Output the (x, y) coordinate of the center of the cell containing the given text.  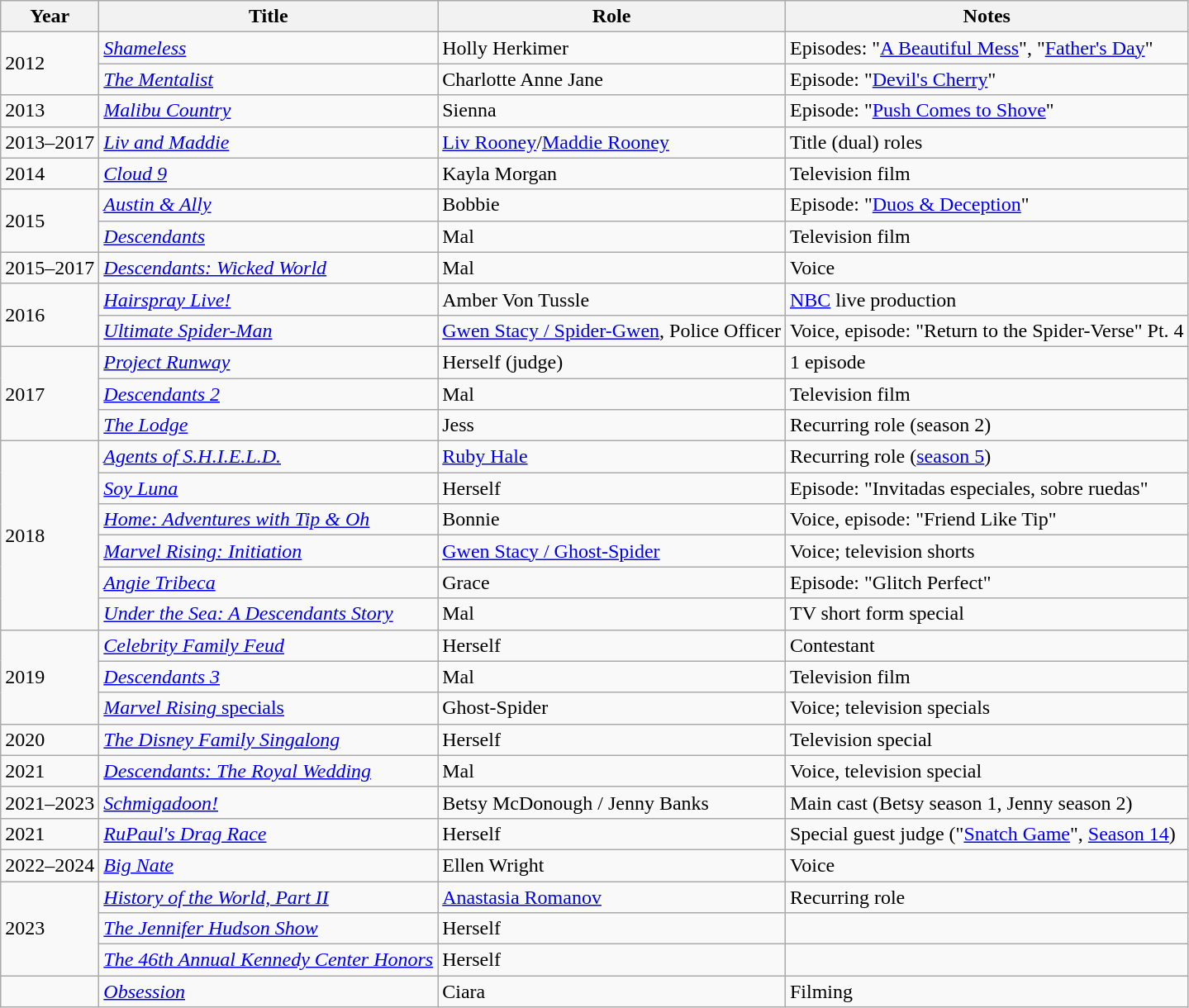
Voice, episode: "Friend Like Tip" (987, 520)
Contestant (987, 645)
History of the World, Part II (269, 896)
Big Nate (269, 865)
Ciara (611, 991)
The Jennifer Hudson Show (269, 929)
2015–2017 (50, 268)
Malibu Country (269, 111)
2014 (50, 174)
2022–2024 (50, 865)
2023 (50, 928)
Project Runway (269, 362)
2018 (50, 535)
Herself (judge) (611, 362)
Ruby Hale (611, 457)
2012 (50, 64)
Descendants (269, 236)
2015 (50, 221)
2013–2017 (50, 142)
Under the Sea: A Descendants Story (269, 614)
Agents of S.H.I.E.L.D. (269, 457)
Angie Tribeca (269, 582)
Shameless (269, 48)
Bonnie (611, 520)
Soy Luna (269, 488)
Episode: "Glitch Perfect" (987, 582)
RuPaul's Drag Race (269, 834)
Episode: "Devil's Cherry" (987, 79)
Cloud 9 (269, 174)
Ultimate Spider-Man (269, 330)
Holly Herkimer (611, 48)
Special guest judge ("Snatch Game", Season 14) (987, 834)
Liv and Maddie (269, 142)
TV short form special (987, 614)
1 episode (987, 362)
Episode: "Push Comes to Shove" (987, 111)
Grace (611, 582)
Title (dual) roles (987, 142)
Episodes: "A Beautiful Mess", "Father's Day" (987, 48)
Home: Adventures with Tip & Oh (269, 520)
2013 (50, 111)
Voice, episode: "Return to the Spider-Verse" Pt. 4 (987, 330)
Anastasia Romanov (611, 896)
Filming (987, 991)
Marvel Rising: Initiation (269, 551)
Obsession (269, 991)
Hairspray Live! (269, 299)
Sienna (611, 111)
Ellen Wright (611, 865)
Betsy McDonough / Jenny Banks (611, 802)
Descendants 2 (269, 394)
Television special (987, 739)
Role (611, 17)
Marvel Rising specials (269, 708)
Descendants 3 (269, 677)
NBC live production (987, 299)
Ghost-Spider (611, 708)
Austin & Ally (269, 205)
Voice; television shorts (987, 551)
Bobbie (611, 205)
2021–2023 (50, 802)
Descendants: Wicked World (269, 268)
2019 (50, 677)
Episode: "Duos & Deception" (987, 205)
Recurring role (987, 896)
Title (269, 17)
The Mentalist (269, 79)
Notes (987, 17)
The Disney Family Singalong (269, 739)
Episode: "Invitadas especiales, sobre ruedas" (987, 488)
Gwen Stacy / Spider-Gwen, Police Officer (611, 330)
Kayla Morgan (611, 174)
Voice, television special (987, 771)
Celebrity Family Feud (269, 645)
Schmigadoon! (269, 802)
Recurring role (season 2) (987, 426)
2017 (50, 393)
Amber Von Tussle (611, 299)
Recurring role (season 5) (987, 457)
The Lodge (269, 426)
2020 (50, 739)
Main cast (Betsy season 1, Jenny season 2) (987, 802)
Year (50, 17)
Liv Rooney/Maddie Rooney (611, 142)
The 46th Annual Kennedy Center Honors (269, 960)
Descendants: The Royal Wedding (269, 771)
2016 (50, 315)
Jess (611, 426)
Voice; television specials (987, 708)
Charlotte Anne Jane (611, 79)
Gwen Stacy / Ghost-Spider (611, 551)
